Capture the cell that displays the provided text and extract its [x, y] central coordinate. 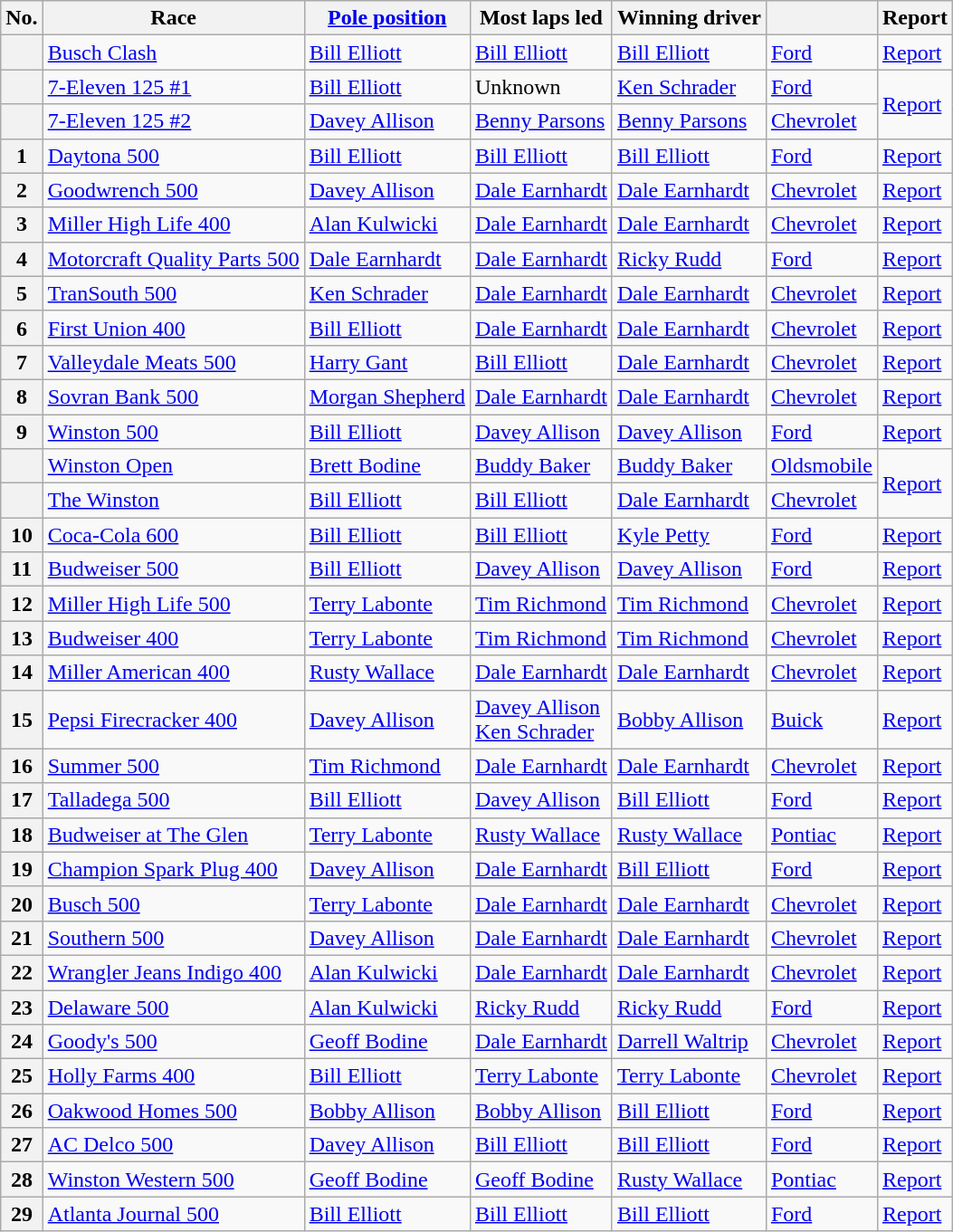
28 [22, 1179]
Winston Open [174, 466]
Sovran Bank 500 [174, 396]
Morgan Shepherd [387, 396]
Southern 500 [174, 938]
Valleydale Meats 500 [174, 362]
No. [22, 18]
Kyle Petty [689, 535]
Wrangler Jeans Indigo 400 [174, 972]
Race [174, 18]
7-Eleven 125 #2 [174, 121]
1 [22, 156]
The Winston [174, 501]
10 [22, 535]
Unknown [541, 87]
Oldsmobile [822, 466]
8 [22, 396]
Buick [822, 719]
23 [22, 1008]
26 [22, 1111]
AC Delco 500 [174, 1145]
Budweiser 400 [174, 638]
Busch Clash [174, 53]
Miller American 400 [174, 673]
Talladega 500 [174, 800]
15 [22, 719]
Davey Allison Ken Schrader [541, 719]
25 [22, 1076]
13 [22, 638]
Daytona 500 [174, 156]
19 [22, 869]
Budweiser at The Glen [174, 835]
21 [22, 938]
Winston 500 [174, 432]
Atlanta Journal 500 [174, 1214]
Miller High Life 500 [174, 604]
3 [22, 224]
17 [22, 800]
6 [22, 328]
Delaware 500 [174, 1008]
4 [22, 259]
Pole position [387, 18]
11 [22, 569]
7 [22, 362]
Motorcraft Quality Parts 500 [174, 259]
2 [22, 190]
18 [22, 835]
Budweiser 500 [174, 569]
TranSouth 500 [174, 293]
27 [22, 1145]
Most laps led [541, 18]
Miller High Life 400 [174, 224]
Summer 500 [174, 766]
5 [22, 293]
7-Eleven 125 #1 [174, 87]
16 [22, 766]
Winston Western 500 [174, 1179]
12 [22, 604]
24 [22, 1042]
Darrell Waltrip [689, 1042]
22 [22, 972]
Winning driver [689, 18]
Coca-Cola 600 [174, 535]
Brett Bodine [387, 466]
29 [22, 1214]
Holly Farms 400 [174, 1076]
9 [22, 432]
Busch 500 [174, 903]
First Union 400 [174, 328]
Harry Gant [387, 362]
Goody's 500 [174, 1042]
Pepsi Firecracker 400 [174, 719]
Goodwrench 500 [174, 190]
Oakwood Homes 500 [174, 1111]
14 [22, 673]
Champion Spark Plug 400 [174, 869]
20 [22, 903]
